Detect which cell encompasses the target text, then output its (X, Y) center coordinate. 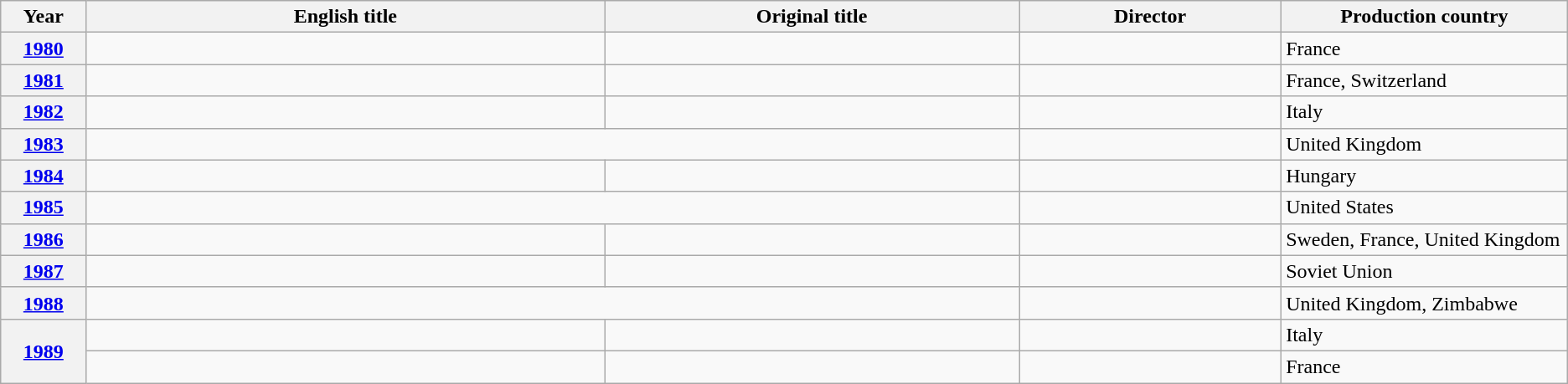
1988 (44, 303)
1984 (44, 176)
Soviet Union (1425, 271)
United Kingdom, Zimbabwe (1425, 303)
1985 (44, 207)
Director (1151, 17)
1981 (44, 80)
Sweden, France, United Kingdom (1425, 239)
Production country (1425, 17)
1986 (44, 239)
Original title (812, 17)
Hungary (1425, 176)
United Kingdom (1425, 144)
United States (1425, 207)
1989 (44, 351)
1982 (44, 112)
1987 (44, 271)
English title (345, 17)
France, Switzerland (1425, 80)
Year (44, 17)
1980 (44, 49)
1983 (44, 144)
